Locate the cell with the specified text and output its [X, Y] center coordinate. 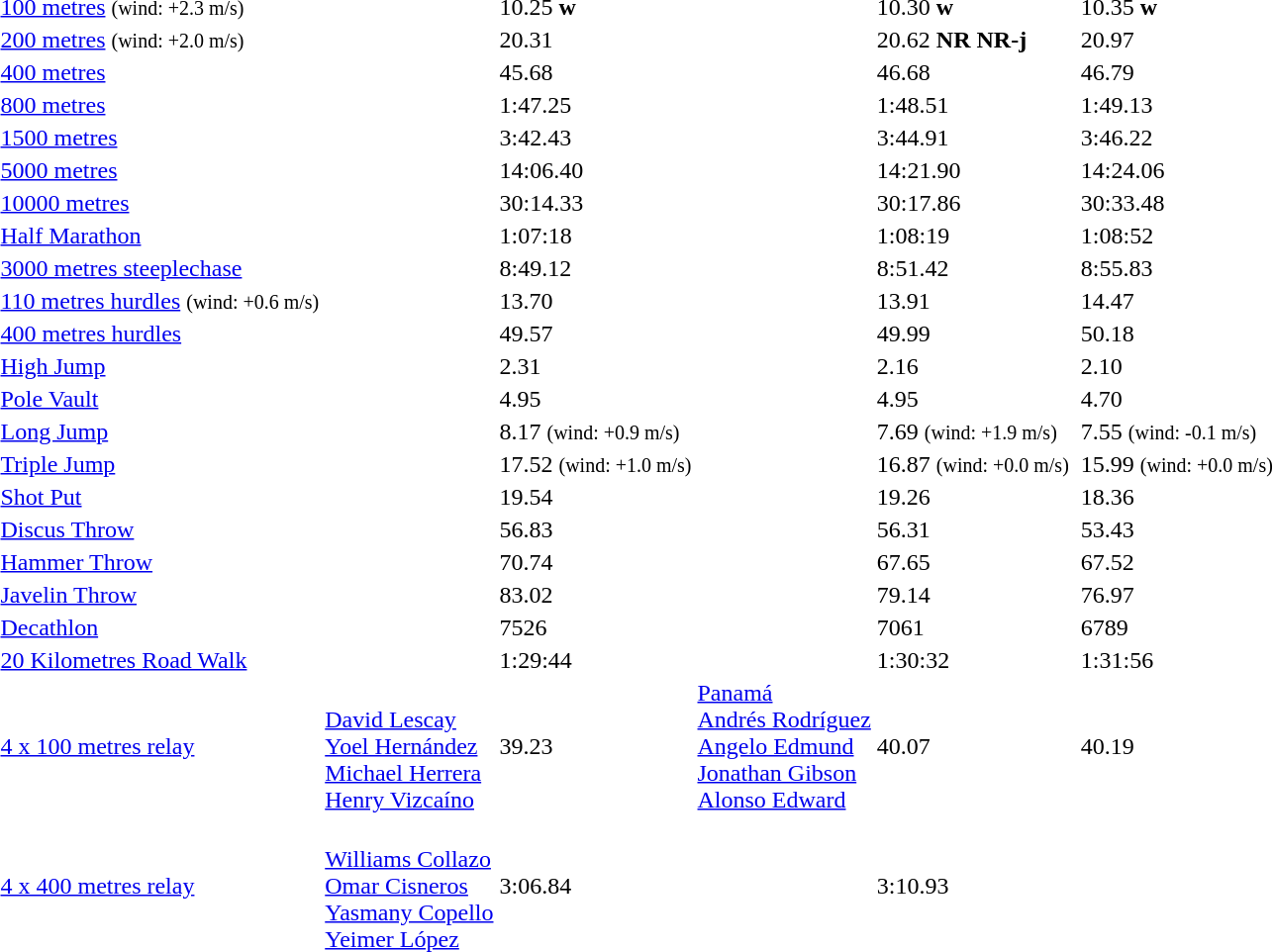
67.65 [972, 562]
19.26 [972, 497]
7526 [596, 627]
13.70 [596, 301]
17.52 (wind: +1.0 m/s) [596, 464]
79.14 [972, 595]
14:06.40 [596, 170]
David Lescay Yoel Hernández Michael Herrera Henry Vizcaíno [410, 746]
8:51.42 [972, 268]
19.54 [596, 497]
83.02 [596, 595]
16.87 (wind: +0.0 m/s) [972, 464]
13.91 [972, 301]
49.99 [972, 333]
1:29:44 [596, 660]
39.23 [596, 746]
1:08:19 [972, 236]
56.83 [596, 529]
40.07 [972, 746]
2.31 [596, 366]
2.16 [972, 366]
14:21.90 [972, 170]
3:44.91 [972, 138]
20.62 NR NR-j [972, 40]
30:17.86 [972, 203]
1:47.25 [596, 105]
56.31 [972, 529]
70.74 [596, 562]
7061 [972, 627]
7.69 (wind: +1.9 m/s) [972, 431]
30:14.33 [596, 203]
3:42.43 [596, 138]
1:07:18 [596, 236]
8:49.12 [596, 268]
1:30:32 [972, 660]
46.68 [972, 72]
1:48.51 [972, 105]
8.17 (wind: +0.9 m/s) [596, 431]
Panamá Andrés Rodríguez Angelo Edmund Jonathan Gibson Alonso Edward [784, 746]
20.31 [596, 40]
45.68 [596, 72]
49.57 [596, 333]
